Detect which cell encompasses the target text, then output its [x, y] center coordinate. 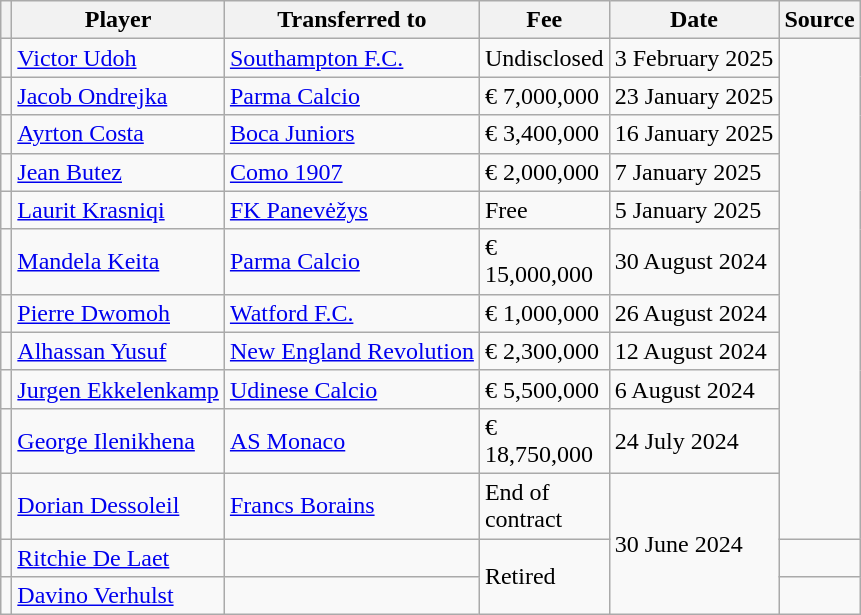
FK Panevėžys [352, 210]
€ 5,500,000 [544, 389]
Pierre Dwomoh [118, 313]
George Ilenikhena [118, 440]
16 January 2025 [694, 134]
Francs Borains [352, 506]
Jacob Ondrejka [118, 96]
6 August 2024 [694, 389]
Mandela Keita [118, 262]
€ 7,000,000 [544, 96]
24 July 2024 [694, 440]
Fee [544, 20]
Undisclosed [544, 58]
New England Revolution [352, 351]
€ 2,300,000 [544, 351]
5 January 2025 [694, 210]
Victor Udoh [118, 58]
7 January 2025 [694, 172]
Retired [544, 576]
30 June 2024 [694, 544]
Boca Juniors [352, 134]
Jean Butez [118, 172]
23 January 2025 [694, 96]
Source [820, 20]
End of contract [544, 506]
Laurit Krasniqi [118, 210]
3 February 2025 [694, 58]
Jurgen Ekkelenkamp [118, 389]
Watford F.C. [352, 313]
26 August 2024 [694, 313]
Date [694, 20]
Southampton F.C. [352, 58]
Player [118, 20]
€ 1,000,000 [544, 313]
€ 15,000,000 [544, 262]
Como 1907 [352, 172]
Alhassan Yusuf [118, 351]
30 August 2024 [694, 262]
Udinese Calcio [352, 389]
Ritchie De Laet [118, 557]
Ayrton Costa [118, 134]
Transferred to [352, 20]
12 August 2024 [694, 351]
€ 3,400,000 [544, 134]
Davino Verhulst [118, 596]
Free [544, 210]
Dorian Dessoleil [118, 506]
€ 2,000,000 [544, 172]
€ 18,750,000 [544, 440]
AS Monaco [352, 440]
